Output the (X, Y) coordinate of the center of the cell containing the given text.  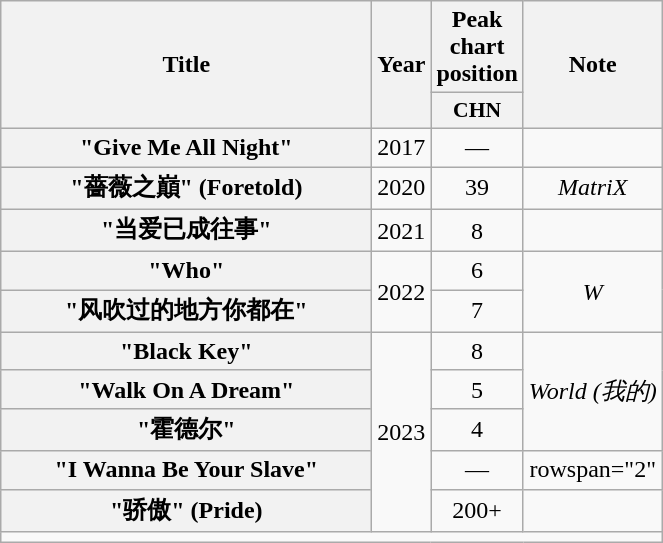
CHN (477, 111)
"Walk On A Dream" (186, 389)
Title (186, 65)
"霍德尔" (186, 430)
6 (477, 271)
"I Wanna Be Your Slave" (186, 470)
W (592, 292)
2017 (402, 147)
2020 (402, 188)
World (我的) (592, 392)
Note (592, 65)
"薔薇之巔" (Foretold) (186, 188)
rowspan="2" (592, 470)
MatriX (592, 188)
39 (477, 188)
"骄傲" (Pride) (186, 510)
"当爱已成往事" (186, 230)
4 (477, 430)
"Who" (186, 271)
5 (477, 389)
200+ (477, 510)
7 (477, 312)
2023 (402, 432)
2022 (402, 292)
2021 (402, 230)
"Give Me All Night" (186, 147)
Peak chart position (477, 47)
"风吹过的地方你都在" (186, 312)
"Black Key" (186, 351)
Year (402, 65)
